From the cell containing the given text, extract its center point as [x, y] coordinate. 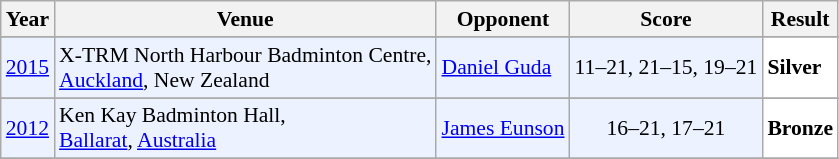
11–21, 21–15, 19–21 [666, 68]
Venue [245, 19]
Silver [800, 68]
Bronze [800, 128]
Year [28, 19]
2012 [28, 128]
Opponent [502, 19]
Result [800, 19]
16–21, 17–21 [666, 128]
Ken Kay Badminton Hall, Ballarat, Australia [245, 128]
2015 [28, 68]
Daniel Guda [502, 68]
James Eunson [502, 128]
Score [666, 19]
X-TRM North Harbour Badminton Centre,Auckland, New Zealand [245, 68]
